Determine the (X, Y) coordinate at the center of the cell enclosing the given text.  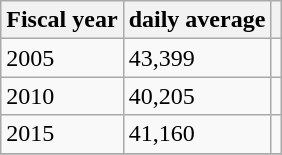
2015 (62, 134)
43,399 (197, 58)
2005 (62, 58)
daily average (197, 20)
41,160 (197, 134)
2010 (62, 96)
40,205 (197, 96)
Fiscal year (62, 20)
